Locate the cell with the specified text and output its [x, y] center coordinate. 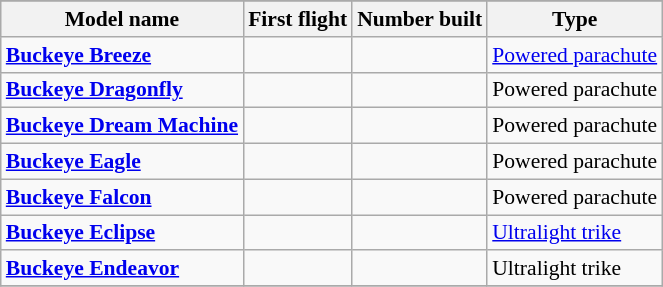
Buckeye Breeze [122, 55]
Type [574, 19]
Buckeye Dream Machine [122, 126]
Model name [122, 19]
Number built [420, 19]
Buckeye Endeavor [122, 269]
First flight [298, 19]
Buckeye Eclipse [122, 233]
Buckeye Dragonfly [122, 90]
Buckeye Falcon [122, 197]
Buckeye Eagle [122, 162]
